Identify which cell holds the provided text, then report its (x, y) central coordinate. 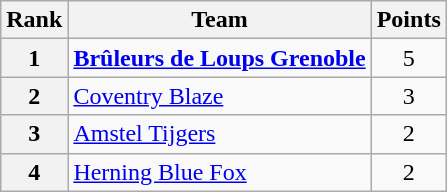
Herning Blue Fox (220, 172)
Rank (34, 20)
5 (408, 58)
Team (220, 20)
Points (408, 20)
Coventry Blaze (220, 96)
1 (34, 58)
4 (34, 172)
Amstel Tijgers (220, 134)
Brûleurs de Loups Grenoble (220, 58)
